Capture the cell that displays the provided text and extract its (x, y) central coordinate. 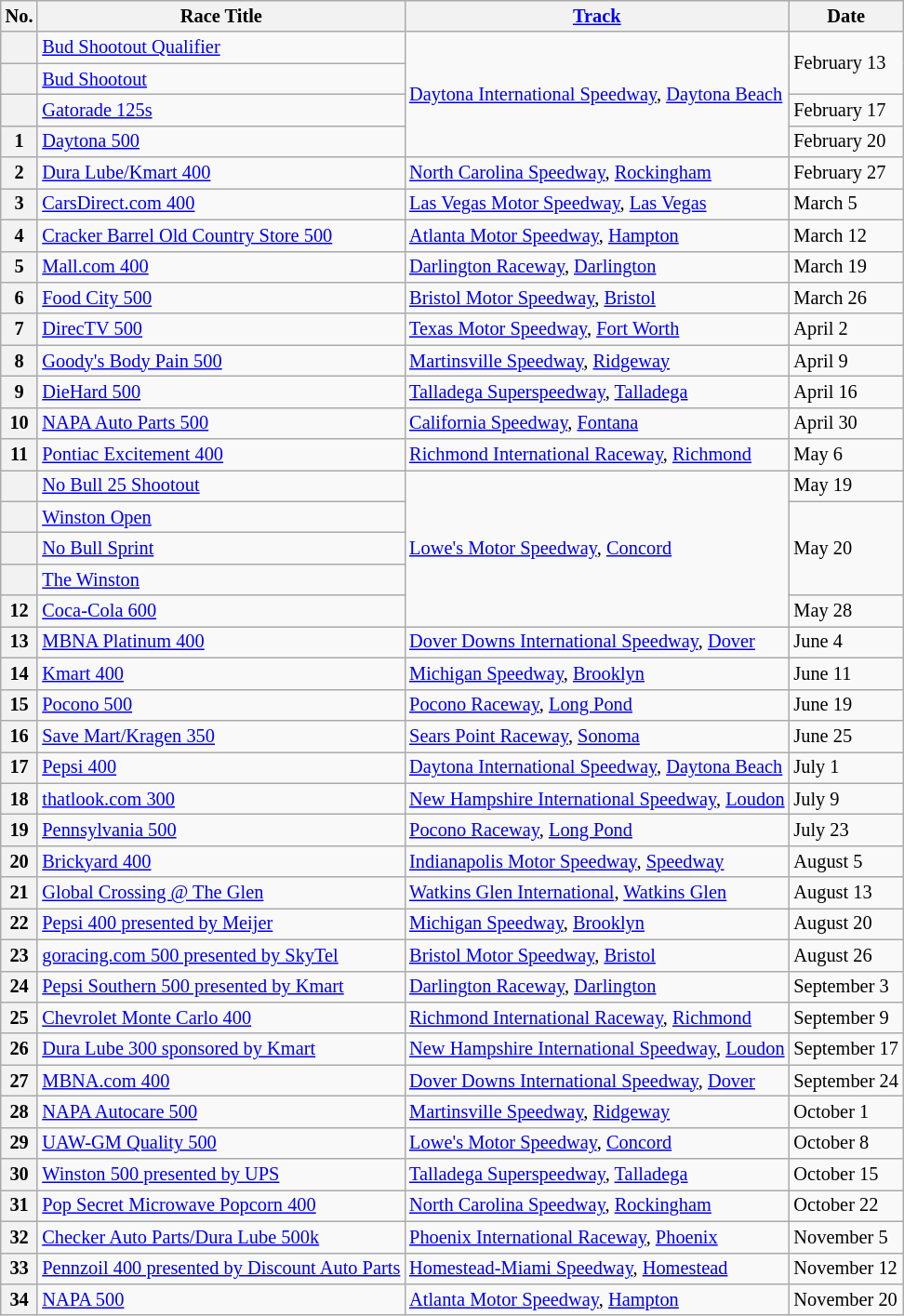
April 16 (845, 392)
Race Title (221, 16)
February 20 (845, 141)
October 1 (845, 1111)
22 (20, 924)
Dura Lube 300 sponsored by Kmart (221, 1049)
Checker Auto Parts/Dura Lube 500k (221, 1237)
MBNA.com 400 (221, 1081)
March 12 (845, 235)
thatlook.com 300 (221, 799)
Las Vegas Motor Speedway, Las Vegas (597, 204)
Pepsi 400 (221, 767)
May 28 (845, 611)
Texas Motor Speedway, Fort Worth (597, 329)
Chevrolet Monte Carlo 400 (221, 1017)
MBNA Platinum 400 (221, 642)
Gatorade 125s (221, 110)
No Bull 25 Shootout (221, 485)
March 26 (845, 298)
32 (20, 1237)
8 (20, 361)
February 17 (845, 110)
14 (20, 673)
16 (20, 736)
Watkins Glen International, Watkins Glen (597, 893)
Cracker Barrel Old Country Store 500 (221, 235)
No. (20, 16)
30 (20, 1175)
Indianapolis Motor Speedway, Speedway (597, 861)
Pepsi 400 presented by Meijer (221, 924)
6 (20, 298)
5 (20, 267)
31 (20, 1205)
Winston Open (221, 517)
August 5 (845, 861)
August 26 (845, 955)
September 3 (845, 987)
15 (20, 705)
Pontiac Excitement 400 (221, 455)
Global Crossing @ The Glen (221, 893)
September 24 (845, 1081)
NAPA Auto Parts 500 (221, 423)
April 30 (845, 423)
May 19 (845, 485)
21 (20, 893)
20 (20, 861)
1 (20, 141)
Pennsylvania 500 (221, 830)
November 5 (845, 1237)
Bud Shootout (221, 79)
November 20 (845, 1299)
28 (20, 1111)
Mall.com 400 (221, 267)
goracing.com 500 presented by SkyTel (221, 955)
Winston 500 presented by UPS (221, 1175)
April 9 (845, 361)
Date (845, 16)
DieHard 500 (221, 392)
California Speedway, Fontana (597, 423)
October 22 (845, 1205)
18 (20, 799)
Sears Point Raceway, Sonoma (597, 736)
May 20 (845, 549)
NAPA 500 (221, 1299)
July 1 (845, 767)
Pop Secret Microwave Popcorn 400 (221, 1205)
Phoenix International Raceway, Phoenix (597, 1237)
17 (20, 767)
Kmart 400 (221, 673)
June 4 (845, 642)
29 (20, 1143)
Homestead-Miami Speedway, Homestead (597, 1269)
Bud Shootout Qualifier (221, 47)
October 15 (845, 1175)
CarsDirect.com 400 (221, 204)
DirecTV 500 (221, 329)
12 (20, 611)
9 (20, 392)
Save Mart/Kragen 350 (221, 736)
February 13 (845, 63)
August 13 (845, 893)
4 (20, 235)
May 6 (845, 455)
November 12 (845, 1269)
Pocono 500 (221, 705)
33 (20, 1269)
August 20 (845, 924)
Track (597, 16)
July 23 (845, 830)
2 (20, 173)
27 (20, 1081)
13 (20, 642)
April 2 (845, 329)
June 25 (845, 736)
No Bull Sprint (221, 548)
March 5 (845, 204)
25 (20, 1017)
3 (20, 204)
July 9 (845, 799)
Food City 500 (221, 298)
10 (20, 423)
Daytona 500 (221, 141)
24 (20, 987)
7 (20, 329)
Goody's Body Pain 500 (221, 361)
Brickyard 400 (221, 861)
September 9 (845, 1017)
June 19 (845, 705)
Dura Lube/Kmart 400 (221, 173)
Pennzoil 400 presented by Discount Auto Parts (221, 1269)
19 (20, 830)
Pepsi Southern 500 presented by Kmart (221, 987)
Coca-Cola 600 (221, 611)
March 19 (845, 267)
UAW-GM Quality 500 (221, 1143)
23 (20, 955)
11 (20, 455)
26 (20, 1049)
34 (20, 1299)
NAPA Autocare 500 (221, 1111)
June 11 (845, 673)
February 27 (845, 173)
The Winston (221, 579)
October 8 (845, 1143)
September 17 (845, 1049)
